Extract the (x, y) coordinate from the center of the cell holding the provided text.  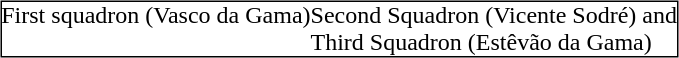
First squadron (Vasco da Gama) (156, 29)
Second Squadron (Vicente Sodré) and Third Squadron (Estêvão da Gama) (494, 29)
